Determine the [X, Y] coordinate at the center of the cell enclosing the given text.  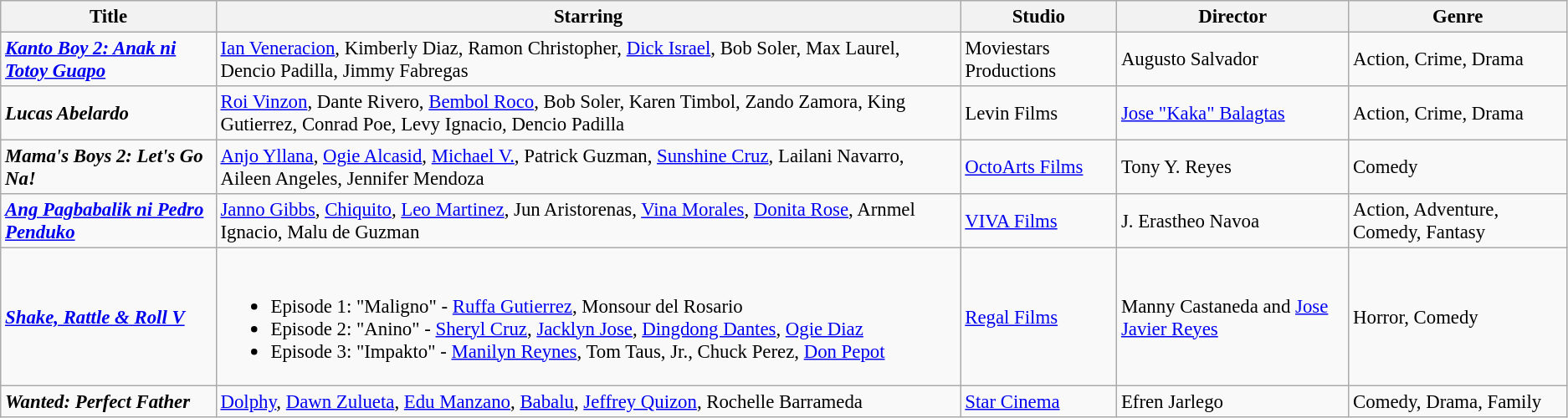
Jose "Kaka" Balagtas [1233, 114]
Horror, Comedy [1458, 317]
Mama's Boys 2: Let's Go Na! [109, 167]
Action, Adventure, Comedy, Fantasy [1458, 221]
Studio [1039, 17]
Lucas Abelardo [109, 114]
Augusto Salvador [1233, 60]
Dolphy, Dawn Zulueta, Edu Manzano, Babalu, Jeffrey Quizon, Rochelle Barrameda [588, 401]
Title [109, 17]
Ian Veneracion, Kimberly Diaz, Ramon Christopher, Dick Israel, Bob Soler, Max Laurel, Dencio Padilla, Jimmy Fabregas [588, 60]
Manny Castaneda and Jose Javier Reyes [1233, 317]
J. Erastheo Navoa [1233, 221]
Comedy [1458, 167]
Anjo Yllana, Ogie Alcasid, Michael V., Patrick Guzman, Sunshine Cruz, Lailani Navarro, Aileen Angeles, Jennifer Mendoza [588, 167]
Shake, Rattle & Roll V [109, 317]
Tony Y. Reyes [1233, 167]
Star Cinema [1039, 401]
OctoArts Films [1039, 167]
Regal Films [1039, 317]
Director [1233, 17]
Starring [588, 17]
Kanto Boy 2: Anak ni Totoy Guapo [109, 60]
Ang Pagbabalik ni Pedro Penduko [109, 221]
Comedy, Drama, Family [1458, 401]
VIVA Films [1039, 221]
Efren Jarlego [1233, 401]
Genre [1458, 17]
Levin Films [1039, 114]
Wanted: Perfect Father [109, 401]
Moviestars Productions [1039, 60]
Roi Vinzon, Dante Rivero, Bembol Roco, Bob Soler, Karen Timbol, Zando Zamora, King Gutierrez, Conrad Poe, Levy Ignacio, Dencio Padilla [588, 114]
Janno Gibbs, Chiquito, Leo Martinez, Jun Aristorenas, Vina Morales, Donita Rose, Arnmel Ignacio, Malu de Guzman [588, 221]
